Locate the cell with the specified text and output its (X, Y) center coordinate. 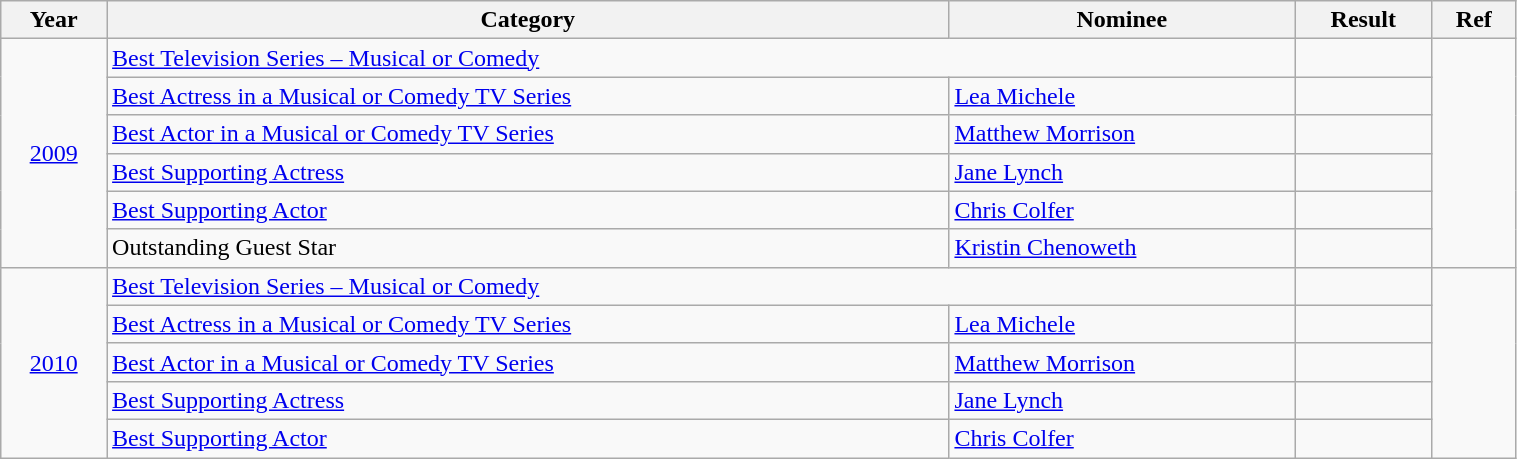
2010 (54, 362)
Ref (1474, 20)
Nominee (1122, 20)
Year (54, 20)
2009 (54, 153)
Kristin Chenoweth (1122, 248)
Outstanding Guest Star (528, 248)
Result (1364, 20)
Category (528, 20)
